Identify which cell holds the provided text, then report its (X, Y) central coordinate. 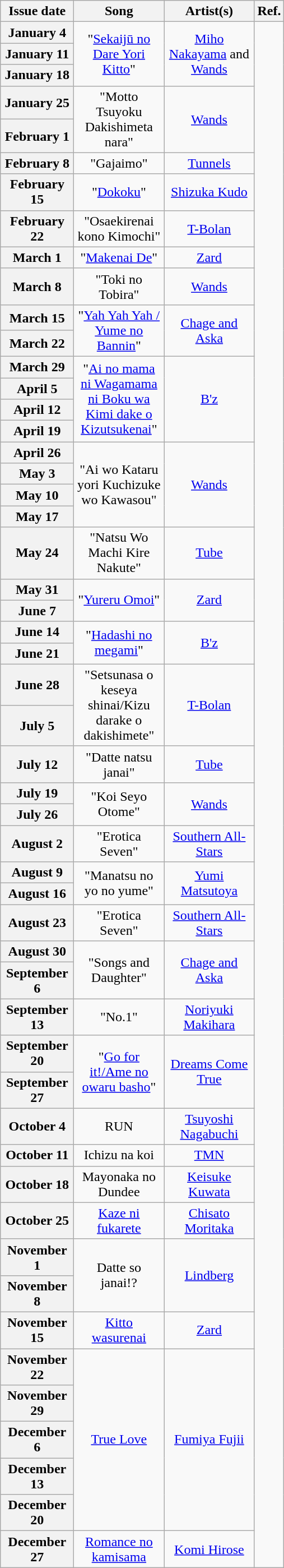
June 28 (37, 684)
"Songs and Daughter" (119, 970)
Yumi Matsutoya (209, 883)
November 29 (37, 1403)
"Setsunasa o keseya shinai/Kizu darake o dakishimete" (119, 705)
July 26 (37, 814)
Issue date (37, 11)
"No.1" (119, 1017)
Miho Nakayama and Wands (209, 54)
May 3 (37, 474)
Tunnels (209, 163)
Song (119, 11)
June 21 (37, 653)
June 7 (37, 611)
May 17 (37, 516)
December 13 (37, 1476)
August 9 (37, 873)
November 15 (37, 1330)
Lindberg (209, 1275)
April 26 (37, 453)
September 13 (37, 1017)
February 22 (37, 229)
January 4 (37, 33)
December 6 (37, 1440)
August 23 (37, 923)
October 18 (37, 1184)
December 20 (37, 1513)
TMN (209, 1155)
Fumiya Fujii (209, 1439)
Keisuke Kuwata (209, 1184)
"Dokoku" (119, 192)
"Datte natsu janai" (119, 764)
Ref. (269, 11)
Noriyuki Makihara (209, 1017)
Datte so janai!? (119, 1275)
May 31 (37, 589)
March 1 (37, 257)
Komi Hirose (209, 1549)
April 12 (37, 410)
February 1 (37, 136)
"Osaekirenai kono Kimochi" (119, 229)
January 25 (37, 103)
October 11 (37, 1155)
March 22 (37, 343)
January 11 (37, 54)
May 24 (37, 553)
April 5 (37, 389)
"Koi Seyo Otome" (119, 804)
February 8 (37, 163)
Romance no kamisama (119, 1549)
July 12 (37, 764)
Tsuyoshi Nagabuchi (209, 1126)
October 25 (37, 1220)
"Go for it!/Ame no owaru basho" (119, 1072)
"Hadashi no megami" (119, 643)
Artist(s) (209, 11)
May 10 (37, 495)
February 15 (37, 192)
April 19 (37, 431)
"Yah Yah Yah / Yume no Bannin" (119, 330)
November 8 (37, 1293)
"Motto Tsuyoku Dakishimeta nara" (119, 119)
November 1 (37, 1257)
July 19 (37, 793)
August 16 (37, 894)
Dreams Come True (209, 1072)
October 4 (37, 1126)
"Natsu Wo Machi Kire Nakute" (119, 553)
December 27 (37, 1549)
"Manatsu no yo no yume" (119, 883)
March 8 (37, 286)
True Love (119, 1439)
Ichizu na koi (119, 1155)
"Sekaijū no Dare Yori Kitto" (119, 54)
September 6 (37, 980)
"Toki no Tobira" (119, 286)
Chisato Moritaka (209, 1220)
November 22 (37, 1366)
March 15 (37, 317)
March 29 (37, 367)
"Ai wo Kataru yori Kuchizuke wo Kawasou" (119, 485)
June 14 (37, 632)
"Yureru Omoi" (119, 600)
July 5 (37, 726)
August 30 (37, 952)
January 18 (37, 75)
Mayonaka no Dundee (119, 1184)
"Makenai De" (119, 257)
"Gajaimo" (119, 163)
September 20 (37, 1053)
August 2 (37, 843)
RUN (119, 1126)
Kitto wasurenai (119, 1330)
Kaze ni fukarete (119, 1220)
September 27 (37, 1090)
"Ai no mama ni Wagamama ni Boku wa Kimi dake o Kizutsukenai" (119, 399)
Shizuka Kudo (209, 192)
